Return (X, Y) of the center of cell containing provided text 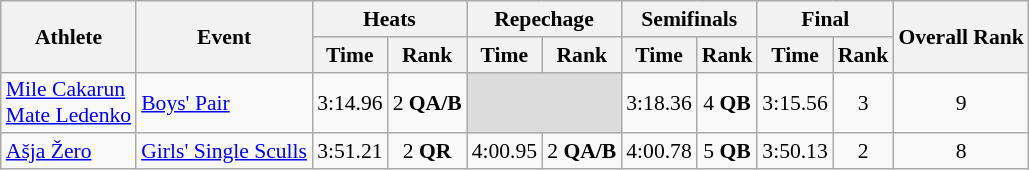
Overall Rank (960, 36)
Mile CakarunMate Ledenko (68, 102)
Event (224, 36)
3:14.96 (350, 102)
9 (960, 102)
Heats (390, 19)
4:00.78 (658, 152)
3:51.21 (350, 152)
4:00.95 (504, 152)
5 QB (728, 152)
4 QB (728, 102)
Semifinals (689, 19)
Repechage (544, 19)
8 (960, 152)
3 (864, 102)
Ašja Žero (68, 152)
3:18.36 (658, 102)
Final (825, 19)
3:50.13 (794, 152)
Girls' Single Sculls (224, 152)
3:15.56 (794, 102)
Athlete (68, 36)
Boys' Pair (224, 102)
2 QR (428, 152)
2 (864, 152)
